Output the (x, y) coordinate of the center of the cell containing the given text.  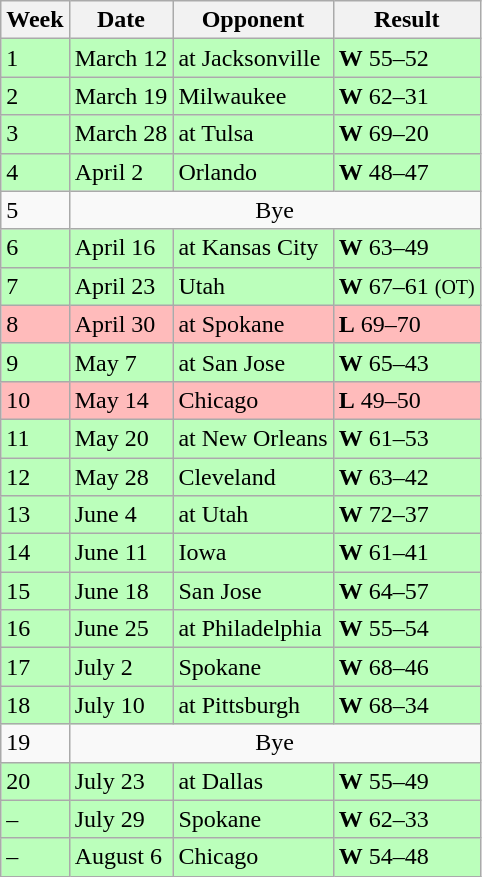
15 (35, 591)
April 30 (121, 324)
at Kansas City (253, 248)
June 18 (121, 591)
W 64–57 (406, 591)
Date (121, 20)
Week (35, 20)
July 2 (121, 667)
June 11 (121, 553)
4 (35, 172)
July 10 (121, 705)
June 25 (121, 629)
Milwaukee (253, 96)
W 62–31 (406, 96)
May 14 (121, 400)
12 (35, 477)
at Spokane (253, 324)
1 (35, 58)
20 (35, 781)
at Tulsa (253, 134)
W 72–37 (406, 515)
17 (35, 667)
W 48–47 (406, 172)
March 19 (121, 96)
at Utah (253, 515)
10 (35, 400)
April 23 (121, 286)
L 49–50 (406, 400)
April 16 (121, 248)
May 7 (121, 362)
July 29 (121, 819)
W 63–42 (406, 477)
Utah (253, 286)
19 (35, 743)
18 (35, 705)
at Dallas (253, 781)
W 55–54 (406, 629)
13 (35, 515)
May 28 (121, 477)
7 (35, 286)
at Jacksonville (253, 58)
at San Jose (253, 362)
March 28 (121, 134)
W 63–49 (406, 248)
March 12 (121, 58)
June 4 (121, 515)
Opponent (253, 20)
W 61–41 (406, 553)
Result (406, 20)
W 61–53 (406, 438)
Orlando (253, 172)
July 23 (121, 781)
2 (35, 96)
W 62–33 (406, 819)
L 69–70 (406, 324)
August 6 (121, 857)
at Pittsburgh (253, 705)
9 (35, 362)
at Philadelphia (253, 629)
W 69–20 (406, 134)
W 55–52 (406, 58)
at New Orleans (253, 438)
W 67–61 (OT) (406, 286)
6 (35, 248)
W 68–46 (406, 667)
11 (35, 438)
5 (35, 210)
16 (35, 629)
W 68–34 (406, 705)
W 54–48 (406, 857)
W 65–43 (406, 362)
Cleveland (253, 477)
W 55–49 (406, 781)
3 (35, 134)
May 20 (121, 438)
8 (35, 324)
14 (35, 553)
Iowa (253, 553)
April 2 (121, 172)
San Jose (253, 591)
